From the cell containing the given text, extract its center point as [X, Y] coordinate. 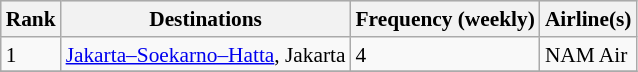
Destinations [206, 19]
Rank [31, 19]
Airline(s) [588, 19]
Frequency (weekly) [446, 19]
